Capture the cell that displays the provided text and extract its [X, Y] central coordinate. 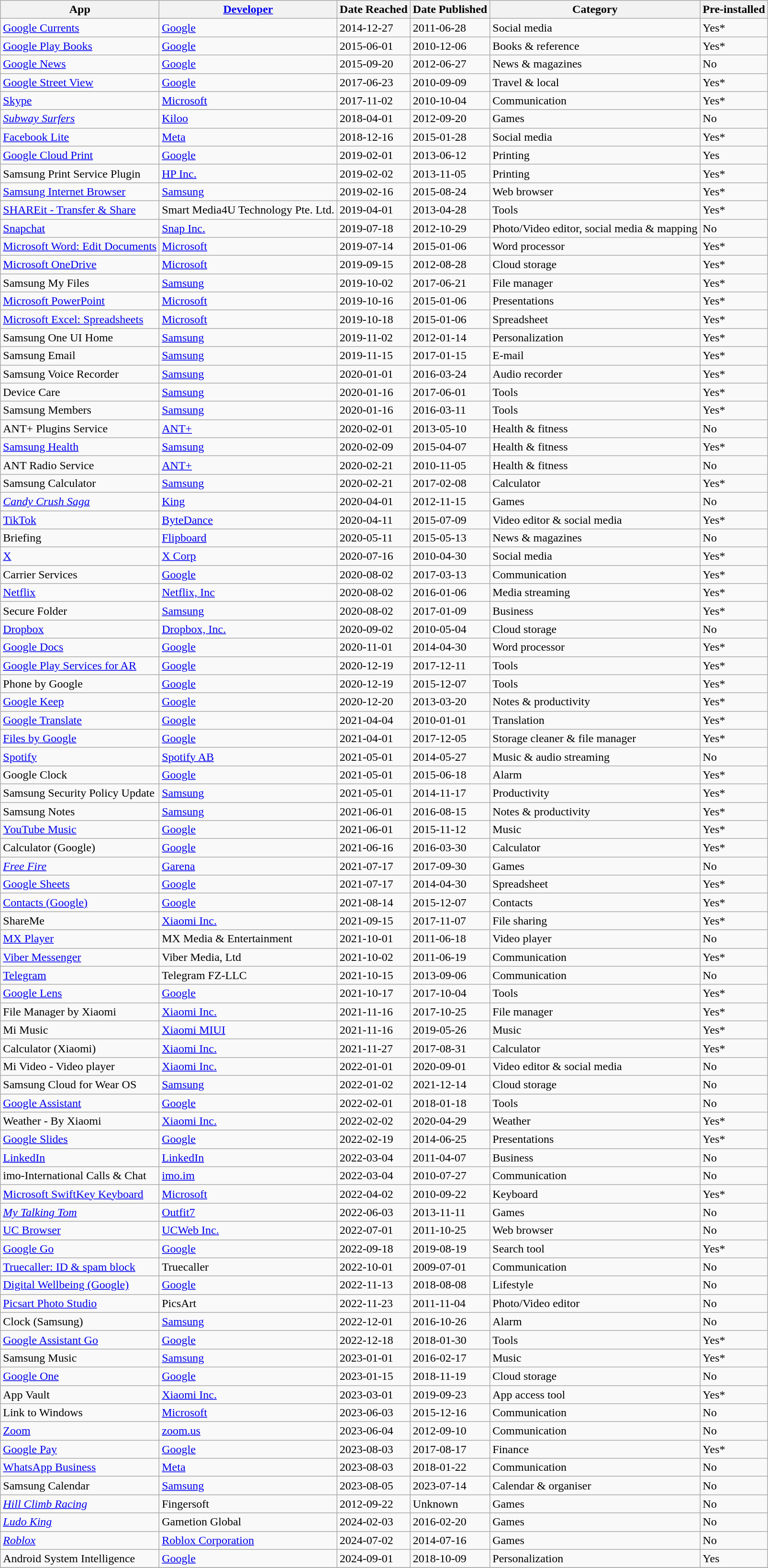
Subway Surfers [80, 119]
2016-03-11 [450, 410]
2021-10-15 [373, 975]
File Manager by Xiaomi [80, 1012]
Samsung Email [80, 356]
2012-09-20 [450, 119]
Translation [595, 720]
2019-09-23 [450, 1395]
2017-11-02 [373, 101]
2022-12-18 [373, 1340]
Fingersoft [248, 1504]
Calculator (Xiaomi) [80, 1048]
2016-02-20 [450, 1522]
2015-09-20 [373, 64]
Google Play Services for AR [80, 666]
Photo/Video editor [595, 1303]
2011-04-07 [450, 1158]
2010-04-30 [450, 556]
2021-10-17 [373, 993]
Google Slides [80, 1139]
2023-03-01 [373, 1395]
Samsung Security Policy Update [80, 793]
2020-09-01 [450, 1066]
2018-11-19 [450, 1376]
2015-05-13 [450, 538]
2018-10-09 [450, 1558]
2022-04-02 [373, 1194]
2020-05-11 [373, 538]
ByteDance [248, 519]
Gametion Global [248, 1522]
Roblox Corporation [248, 1540]
Microsoft PowerPoint [80, 301]
King [248, 501]
2017-01-09 [450, 611]
2012-08-28 [450, 265]
2012-09-10 [450, 1431]
2017-06-23 [373, 82]
Garena [248, 866]
2020-09-02 [373, 629]
Travel & local [595, 82]
Microsoft Excel: Spreadsheets [80, 319]
2020-11-01 [373, 647]
Google Go [80, 1249]
Samsung Cloud for Wear OS [80, 1084]
ANT Radio Service [80, 465]
E-mail [595, 356]
Xiaomi MIUI [248, 1030]
2019-09-15 [373, 265]
2016-03-24 [450, 374]
2015-04-07 [450, 447]
X [80, 556]
2017-02-08 [450, 483]
ShareMe [80, 921]
Samsung Voice Recorder [80, 374]
Spotify [80, 756]
Samsung Music [80, 1358]
2016-03-30 [450, 848]
Productivity [595, 793]
Phone by Google [80, 684]
2015-07-09 [450, 519]
2012-10-29 [450, 228]
2023-06-03 [373, 1413]
Finance [595, 1449]
TikTok [80, 519]
Contacts [595, 902]
2023-07-14 [450, 1486]
Samsung My Files [80, 283]
Date Published [450, 10]
2023-06-04 [373, 1431]
2016-08-15 [450, 812]
2013-06-12 [450, 155]
Snapchat [80, 228]
Hill Climb Racing [80, 1504]
2021-04-04 [373, 720]
Files by Google [80, 738]
2023-01-01 [373, 1358]
Digital Wellbeing (Google) [80, 1285]
2019-02-01 [373, 155]
Skype [80, 101]
2017-10-25 [450, 1012]
2011-06-18 [450, 939]
Calendar & organiser [595, 1486]
App access tool [595, 1395]
Samsung One UI Home [80, 338]
Free Fire [80, 866]
2018-01-18 [450, 1103]
2022-06-03 [373, 1212]
Flipboard [248, 538]
UCWeb Inc. [248, 1230]
2022-11-13 [373, 1285]
2015-11-12 [450, 830]
2019-11-02 [373, 338]
Books & reference [595, 46]
2022-12-01 [373, 1321]
2021-06-16 [373, 848]
2013-03-20 [450, 702]
2010-05-04 [450, 629]
Kiloo [248, 119]
2017-09-30 [450, 866]
2014-12-27 [373, 28]
2010-10-04 [450, 101]
Developer [248, 10]
Mi Video - Video player [80, 1066]
2015-08-24 [450, 192]
2023-08-05 [373, 1486]
Picsart Photo Studio [80, 1303]
Google One [80, 1376]
2013-11-05 [450, 173]
Google Keep [80, 702]
2012-11-15 [450, 501]
Viber Media, Ltd [248, 957]
My Talking Tom [80, 1212]
Google Street View [80, 82]
Weather [595, 1121]
App [80, 10]
2018-01-22 [450, 1467]
Candy Crush Saga [80, 501]
Samsung Calculator [80, 483]
2019-08-19 [450, 1249]
Google Translate [80, 720]
Calculator (Google) [80, 848]
Microsoft Word: Edit Documents [80, 247]
Google Sheets [80, 884]
2018-08-08 [450, 1285]
2021-11-27 [373, 1048]
2022-07-01 [373, 1230]
2022-02-19 [373, 1139]
2015-12-16 [450, 1413]
2017-01-15 [450, 356]
2017-06-21 [450, 283]
Google Currents [80, 28]
Dropbox [80, 629]
2020-07-16 [373, 556]
2014-05-27 [450, 756]
Samsung Internet Browser [80, 192]
Carrier Services [80, 575]
Google Assistant Go [80, 1340]
2021-04-01 [373, 738]
Search tool [595, 1249]
2011-06-28 [450, 28]
2012-06-27 [450, 64]
2010-01-01 [450, 720]
2016-02-17 [450, 1358]
HP Inc. [248, 173]
Google Docs [80, 647]
2017-12-05 [450, 738]
2024-09-01 [373, 1558]
2019-04-01 [373, 210]
2020-12-20 [373, 702]
2009-07-01 [450, 1267]
2021-09-15 [373, 921]
Date Reached [373, 10]
Mi Music [80, 1030]
Keyboard [595, 1194]
YouTube Music [80, 830]
2021-12-14 [450, 1084]
2020-04-11 [373, 519]
2010-09-09 [450, 82]
Netflix, Inc [248, 593]
Storage cleaner & file manager [595, 738]
2019-10-18 [373, 319]
Media streaming [595, 593]
Link to Windows [80, 1413]
2019-02-16 [373, 192]
Zoom [80, 1431]
2022-11-23 [373, 1303]
2012-09-22 [373, 1504]
2017-11-07 [450, 921]
2019-11-15 [373, 356]
2010-12-06 [450, 46]
Samsung Print Service Plugin [80, 173]
2015-06-01 [373, 46]
2019-07-14 [373, 247]
Microsoft SwiftKey Keyboard [80, 1194]
2020-02-01 [373, 429]
2014-07-16 [450, 1540]
2016-01-06 [450, 593]
Google Pay [80, 1449]
2022-01-01 [373, 1066]
Weather - By Xiaomi [80, 1121]
Secure Folder [80, 611]
2019-10-02 [373, 283]
2017-06-01 [450, 392]
2022-09-18 [373, 1249]
2023-01-15 [373, 1376]
Roblox [80, 1540]
2013-05-10 [450, 429]
imo.im [248, 1176]
2024-07-02 [373, 1540]
2024-02-03 [373, 1522]
Samsung Calendar [80, 1486]
Device Care [80, 392]
Android System Intelligence [80, 1558]
2013-09-06 [450, 975]
Briefing [80, 538]
2019-10-16 [373, 301]
2020-02-09 [373, 447]
Unknown [450, 1504]
2015-06-18 [450, 775]
2022-02-01 [373, 1103]
SHAREit - Transfer & Share [80, 210]
Viber Messenger [80, 957]
Dropbox, Inc. [248, 629]
2019-07-18 [373, 228]
2019-02-02 [373, 173]
2021-08-14 [373, 902]
Audio recorder [595, 374]
Lifestyle [595, 1285]
2022-01-02 [373, 1084]
2017-08-17 [450, 1449]
Outfit7 [248, 1212]
2010-09-22 [450, 1194]
Google Clock [80, 775]
2020-01-01 [373, 374]
2017-12-11 [450, 666]
imo-International Calls & Chat [80, 1176]
2017-03-13 [450, 575]
2021-10-01 [373, 939]
2010-11-05 [450, 465]
2011-11-04 [450, 1303]
Video player [595, 939]
Google Cloud Print [80, 155]
Snap Inc. [248, 228]
PicsArt [248, 1303]
Truecaller: ID & spam block [80, 1267]
Samsung Members [80, 410]
2011-10-25 [450, 1230]
2017-10-04 [450, 993]
2011-06-19 [450, 957]
ANT+ Plugins Service [80, 429]
Google News [80, 64]
2013-04-28 [450, 210]
Truecaller [248, 1267]
2019-05-26 [450, 1030]
2020-04-01 [373, 501]
2014-06-25 [450, 1139]
2017-08-31 [450, 1048]
Samsung Notes [80, 812]
Music & audio streaming [595, 756]
Category [595, 10]
Facebook Lite [80, 137]
MX Media & Entertainment [248, 939]
2020-04-29 [450, 1121]
File sharing [595, 921]
Telegram [80, 975]
2018-12-16 [373, 137]
WhatsApp Business [80, 1467]
Contacts (Google) [80, 902]
Pre-installed [734, 10]
MX Player [80, 939]
Google Assistant [80, 1103]
2021-10-02 [373, 957]
Samsung Health [80, 447]
Microsoft OneDrive [80, 265]
Smart Media4U Technology Pte. Ltd. [248, 210]
2022-10-01 [373, 1267]
2014-11-17 [450, 793]
Ludo King [80, 1522]
zoom.us [248, 1431]
UC Browser [80, 1230]
Spotify AB [248, 756]
Google Play Books [80, 46]
Clock (Samsung) [80, 1321]
2018-04-01 [373, 119]
Google Lens [80, 993]
2010-07-27 [450, 1176]
2012-01-14 [450, 338]
2018-01-30 [450, 1340]
Photo/Video editor, social media & mapping [595, 228]
2022-02-02 [373, 1121]
2015-01-28 [450, 137]
App Vault [80, 1395]
X Corp [248, 556]
2013-11-11 [450, 1212]
Telegram FZ-LLC [248, 975]
Netflix [80, 593]
2016-10-26 [450, 1321]
